From the cell containing the given text, extract its center point as (x, y) coordinate. 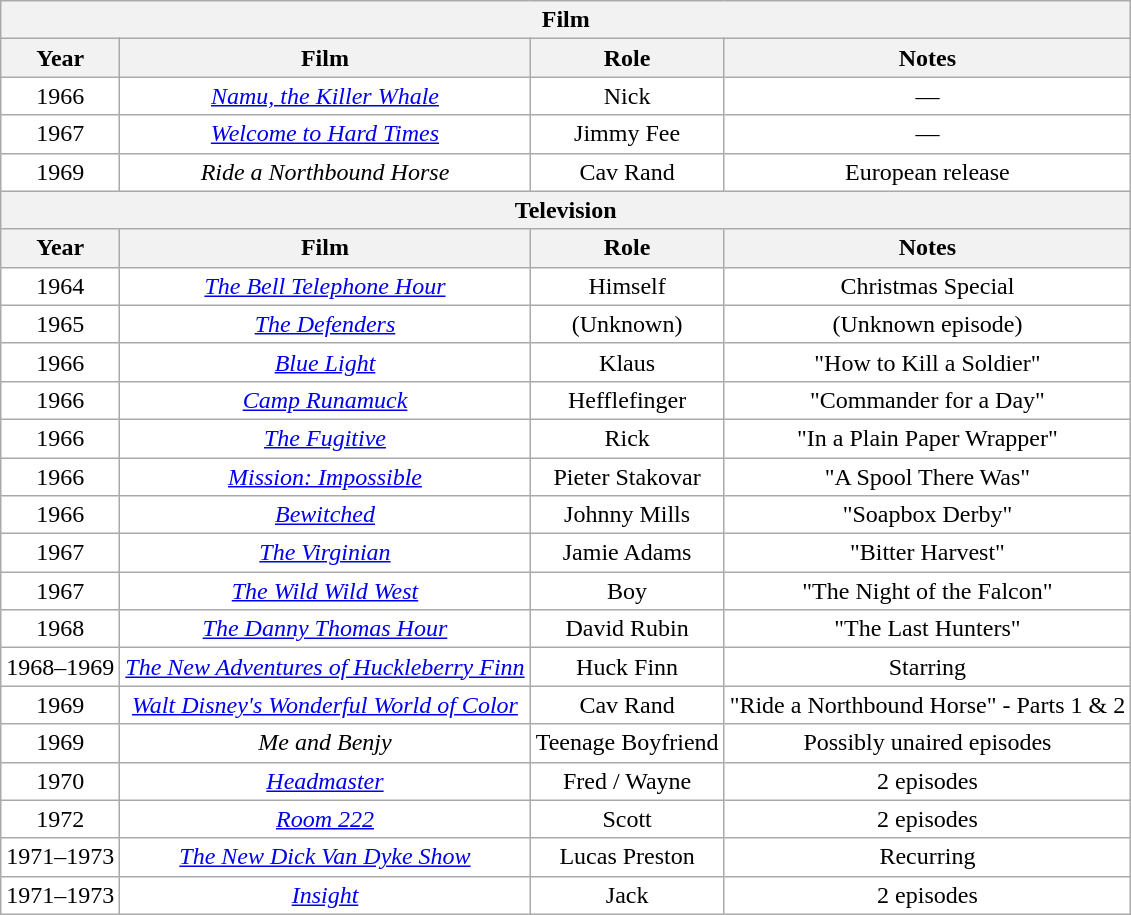
Pieter Stakovar (627, 477)
Possibly unaired episodes (928, 743)
Namu, the Killer Whale (325, 96)
Nick (627, 96)
Television (566, 210)
1968 (60, 629)
"Soapbox Derby" (928, 515)
Jimmy Fee (627, 134)
"A Spool There Was" (928, 477)
"Ride a Northbound Horse" - Parts 1 & 2 (928, 705)
1968–1969 (60, 667)
The Defenders (325, 324)
Me and Benjy (325, 743)
European release (928, 172)
1972 (60, 819)
The Fugitive (325, 438)
Blue Light (325, 362)
The Danny Thomas Hour (325, 629)
"In a Plain Paper Wrapper" (928, 438)
"How to Kill a Soldier" (928, 362)
Boy (627, 591)
Fred / Wayne (627, 781)
Teenage Boyfriend (627, 743)
Scott (627, 819)
Walt Disney's Wonderful World of Color (325, 705)
The Bell Telephone Hour (325, 286)
Jamie Adams (627, 553)
(Unknown) (627, 324)
Recurring (928, 857)
Insight (325, 895)
Camp Runamuck (325, 400)
1964 (60, 286)
"The Last Hunters" (928, 629)
"The Night of the Falcon" (928, 591)
Johnny Mills (627, 515)
1970 (60, 781)
"Bitter Harvest" (928, 553)
The Wild Wild West (325, 591)
Lucas Preston (627, 857)
Rick (627, 438)
1965 (60, 324)
Ride a Northbound Horse (325, 172)
David Rubin (627, 629)
Starring (928, 667)
Huck Finn (627, 667)
Mission: Impossible (325, 477)
Room 222 (325, 819)
Hefflefinger (627, 400)
Bewitched (325, 515)
Welcome to Hard Times (325, 134)
"Commander for a Day" (928, 400)
(Unknown episode) (928, 324)
Jack (627, 895)
The New Adventures of Huckleberry Finn (325, 667)
Klaus (627, 362)
Headmaster (325, 781)
Himself (627, 286)
The Virginian (325, 553)
Christmas Special (928, 286)
The New Dick Van Dyke Show (325, 857)
